Search for the cell housing the specified text and yield its [X, Y] center coordinate. 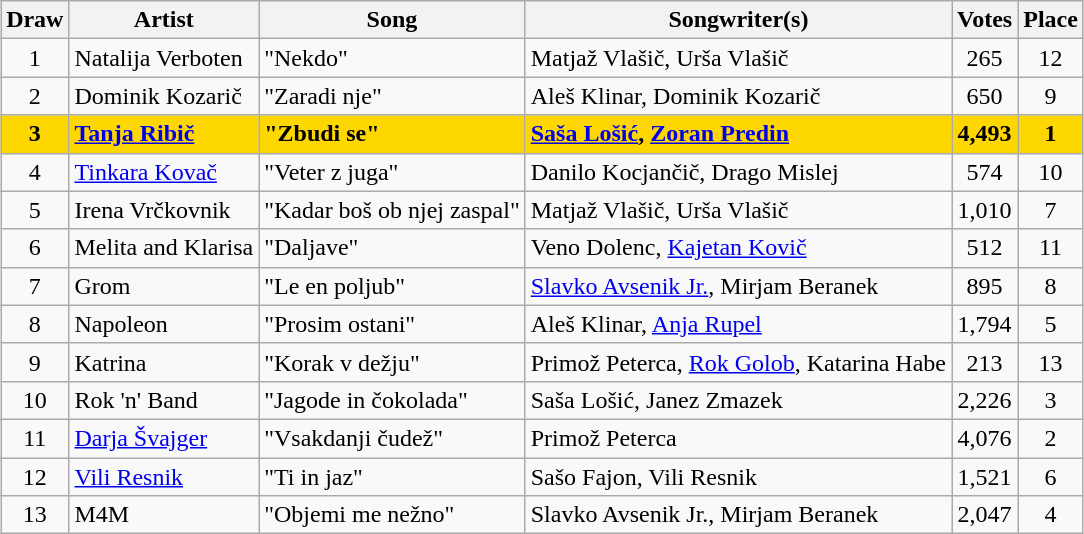
"Zbudi se" [392, 134]
2,047 [985, 515]
Sašo Fajon, Vili Resnik [738, 477]
Saša Lošić, Zoran Predin [738, 134]
4,493 [985, 134]
2,226 [985, 400]
Tanja Ribič [164, 134]
Draw [35, 20]
Katrina [164, 362]
"Kadar boš ob njej zaspal" [392, 210]
Artist [164, 20]
"Le en poljub" [392, 286]
Saša Lošić, Janez Zmazek [738, 400]
574 [985, 172]
Primož Peterca [738, 438]
1,010 [985, 210]
"Daljave" [392, 248]
4,076 [985, 438]
"Prosim ostani" [392, 324]
Votes [985, 20]
"Nekdo" [392, 58]
Primož Peterca, Rok Golob, Katarina Habe [738, 362]
Aleš Klinar, Anja Rupel [738, 324]
"Ti in jaz" [392, 477]
Tinkara Kovač [164, 172]
213 [985, 362]
265 [985, 58]
Vili Resnik [164, 477]
"Objemi me nežno" [392, 515]
Veno Dolenc, Kajetan Kovič [738, 248]
"Korak v dežju" [392, 362]
Aleš Klinar, Dominik Kozarič [738, 96]
"Veter z juga" [392, 172]
Song [392, 20]
"Vsakdanji čudež" [392, 438]
Irena Vrčkovnik [164, 210]
650 [985, 96]
Danilo Kocjančič, Drago Mislej [738, 172]
M4M [164, 515]
Rok 'n' Band [164, 400]
895 [985, 286]
Melita and Klarisa [164, 248]
"Jagode in čokolada" [392, 400]
Natalija Verboten [164, 58]
1,521 [985, 477]
Darja Švajger [164, 438]
Songwriter(s) [738, 20]
Napoleon [164, 324]
Grom [164, 286]
Dominik Kozarič [164, 96]
Place [1051, 20]
512 [985, 248]
"Zaradi nje" [392, 96]
1,794 [985, 324]
